Determine the (x, y) coordinate at the center of the cell enclosing the given text.  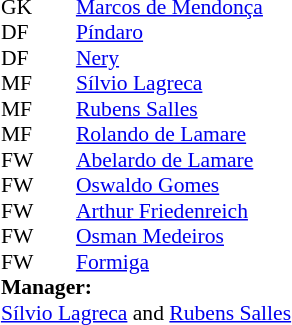
Rubens Salles (184, 109)
Abelardo de Lamare (184, 160)
Arthur Friedenreich (184, 211)
Osman Medeiros (184, 237)
Píndaro (184, 33)
Sílvio Lagreca (184, 83)
Manager: (146, 287)
Formiga (184, 262)
Rolando de Lamare (184, 135)
Nery (184, 58)
Oswaldo Gomes (184, 185)
